Extract the (X, Y) coordinate from the center of the cell holding the provided text.  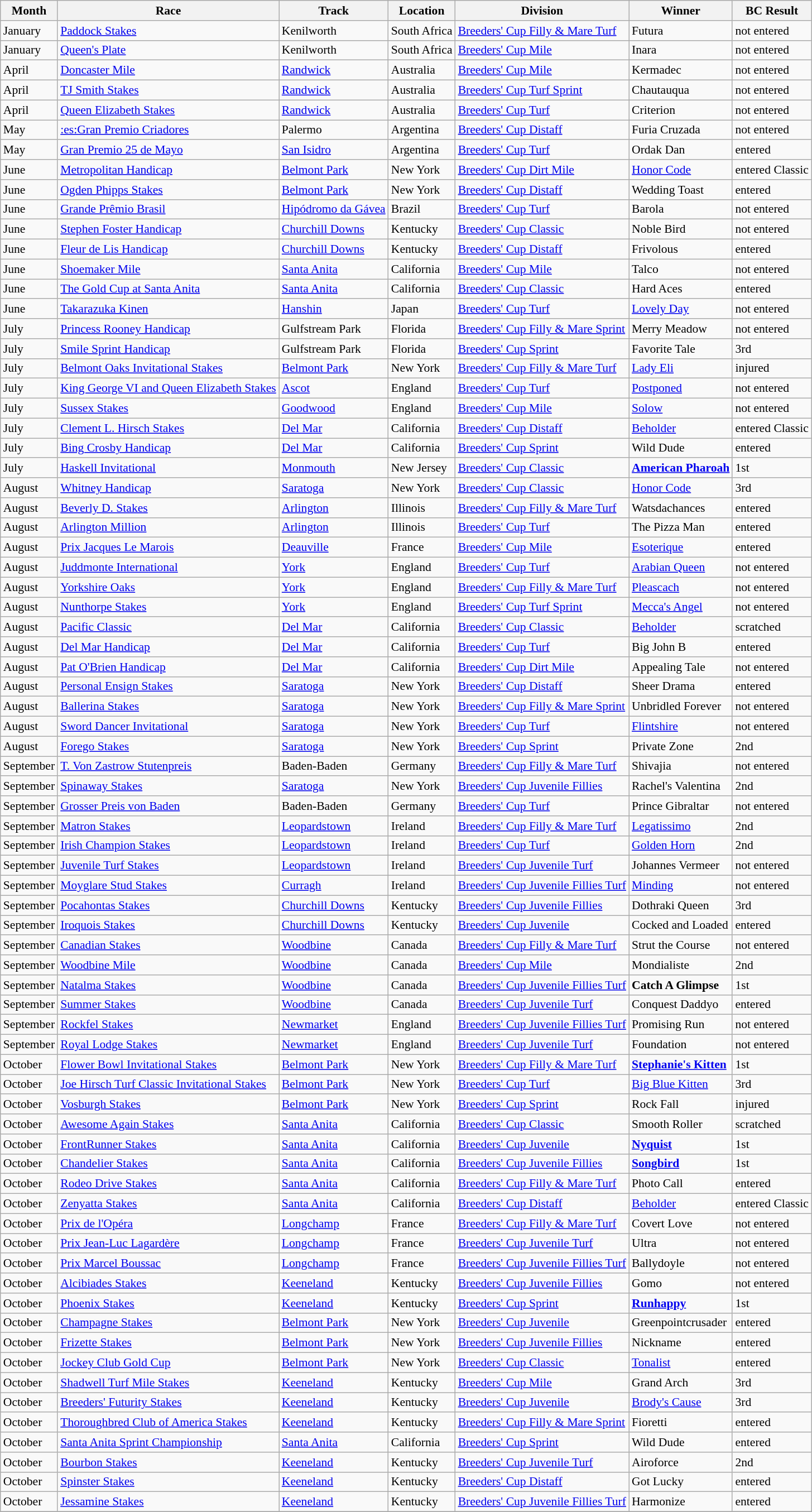
Alcibiades Stakes (169, 1283)
Inara (681, 50)
Smooth Roller (681, 1124)
Lovely Day (681, 309)
Johannes Vermeer (681, 866)
Nyquist (681, 1144)
Champagne Stakes (169, 1323)
Prix Jean-Luc Lagardère (169, 1244)
Queen Elizabeth Stakes (169, 110)
Dothraki Queen (681, 905)
Bourbon Stakes (169, 1462)
Beverly D. Stakes (169, 508)
Talco (681, 269)
Esoterique (681, 548)
Cocked and Loaded (681, 925)
Appealing Tale (681, 667)
Goodwood (334, 409)
Private Zone (681, 746)
Kermadec (681, 70)
Shadwell Turf Mile Stakes (169, 1383)
Merry Meadow (681, 329)
Fleur de Lis Handicap (169, 249)
Royal Lodge Stakes (169, 1045)
Hard Aces (681, 289)
Pat O'Brien Handicap (169, 667)
Japan (422, 309)
Minding (681, 886)
Ballydoyle (681, 1264)
Chandelier Stakes (169, 1164)
Runhappy (681, 1303)
Matron Stakes (169, 826)
Monmouth (334, 468)
Joe Hirsch Turf Classic Invitational Stakes (169, 1084)
Month (29, 11)
Futura (681, 31)
Thoroughbred Club of America Stakes (169, 1423)
Winner (681, 11)
Spinster Stakes (169, 1482)
Awesome Again Stakes (169, 1124)
Canadian Stakes (169, 945)
Takarazuka Kinen (169, 309)
Hipódromo da Gávea (334, 209)
The Gold Cup at Santa Anita (169, 289)
Shoemaker Mile (169, 269)
Pleascach (681, 587)
Tonalist (681, 1363)
Prix de l'Opéra (169, 1223)
Jockey Club Gold Cup (169, 1363)
Bing Crosby Handicap (169, 448)
Flower Bowl Invitational Stakes (169, 1064)
Fioretti (681, 1423)
Santa Anita Sprint Championship (169, 1442)
Pacific Classic (169, 627)
Gran Premio 25 de Mayo (169, 150)
Iroquois Stakes (169, 925)
King George VI and Queen Elizabeth Stakes (169, 388)
Shivajia (681, 766)
Curragh (334, 886)
Lady Eli (681, 368)
Vosburgh Stakes (169, 1105)
Metropolitan Handicap (169, 170)
Nunthorpe Stakes (169, 607)
Conquest Daddyo (681, 1005)
BC Result (771, 11)
Whitney Handicap (169, 488)
Irish Champion Stakes (169, 846)
Deauville (334, 548)
Noble Bird (681, 229)
Legatissimo (681, 826)
FrontRunner Stakes (169, 1144)
Sword Dancer Invitational (169, 727)
Ascot (334, 388)
Grand Arch (681, 1383)
Golden Horn (681, 846)
Photo Call (681, 1184)
Arlington Million (169, 527)
Sheer Drama (681, 687)
Phoenix Stakes (169, 1303)
Palermo (334, 130)
Clement L. Hirsch Stakes (169, 428)
Prix Marcel Boussac (169, 1264)
Haskell Invitational (169, 468)
Spinaway Stakes (169, 786)
Big Blue Kitten (681, 1084)
Mecca's Angel (681, 607)
Ultra (681, 1244)
Rockfel Stakes (169, 1025)
Division (542, 11)
Doncaster Mile (169, 70)
Summer Stakes (169, 1005)
Ballerina Stakes (169, 707)
Greenpointcrusader (681, 1323)
Furia Cruzada (681, 130)
Sussex Stakes (169, 409)
Solow (681, 409)
Hanshin (334, 309)
Natalma Stakes (169, 985)
Personal Ensign Stakes (169, 687)
American Pharoah (681, 468)
Prix Jacques Le Marois (169, 548)
Promising Run (681, 1025)
Prince Gibraltar (681, 806)
Zenyatta Stakes (169, 1204)
Location (422, 11)
Brazil (422, 209)
T. Von Zastrow Stutenpreis (169, 766)
Track (334, 11)
Unbridled Forever (681, 707)
Songbird (681, 1164)
Stephanie's Kitten (681, 1064)
Watsdachances (681, 508)
Strut the Course (681, 945)
Yorkshire Oaks (169, 587)
Grosser Preis von Baden (169, 806)
Gomo (681, 1283)
Got Lucky (681, 1482)
Smile Sprint Handicap (169, 349)
Frizette Stakes (169, 1343)
TJ Smith Stakes (169, 90)
Moyglare Stud Stakes (169, 886)
Rock Fall (681, 1105)
Flintshire (681, 727)
Queen's Plate (169, 50)
Woodbine Mile (169, 965)
Paddock Stakes (169, 31)
Belmont Oaks Invitational Stakes (169, 368)
Princess Rooney Handicap (169, 329)
Big John B (681, 647)
Postponed (681, 388)
Harmonize (681, 1502)
Criterion (681, 110)
Ogden Phipps Stakes (169, 190)
Brody's Cause (681, 1403)
Forego Stakes (169, 746)
Juvenile Turf Stakes (169, 866)
Ordak Dan (681, 150)
Covert Love (681, 1223)
Del Mar Handicap (169, 647)
Barola (681, 209)
Jessamine Stakes (169, 1502)
Mondialiste (681, 965)
Chautauqua (681, 90)
Arabian Queen (681, 568)
The Pizza Man (681, 527)
Airoforce (681, 1462)
Race (169, 11)
Frivolous (681, 249)
Catch A Glimpse (681, 985)
Juddmonte International (169, 568)
Stephen Foster Handicap (169, 229)
Rachel's Valentina (681, 786)
Foundation (681, 1045)
Breeders' Futurity Stakes (169, 1403)
Rodeo Drive Stakes (169, 1184)
Grande Prêmio Brasil (169, 209)
Pocahontas Stakes (169, 905)
Wedding Toast (681, 190)
Nickname (681, 1343)
:es:Gran Premio Criadores (169, 130)
Favorite Tale (681, 349)
San Isidro (334, 150)
New Jersey (422, 468)
